Return the [x, y] coordinate for the center point of the cell that contains the specified text.  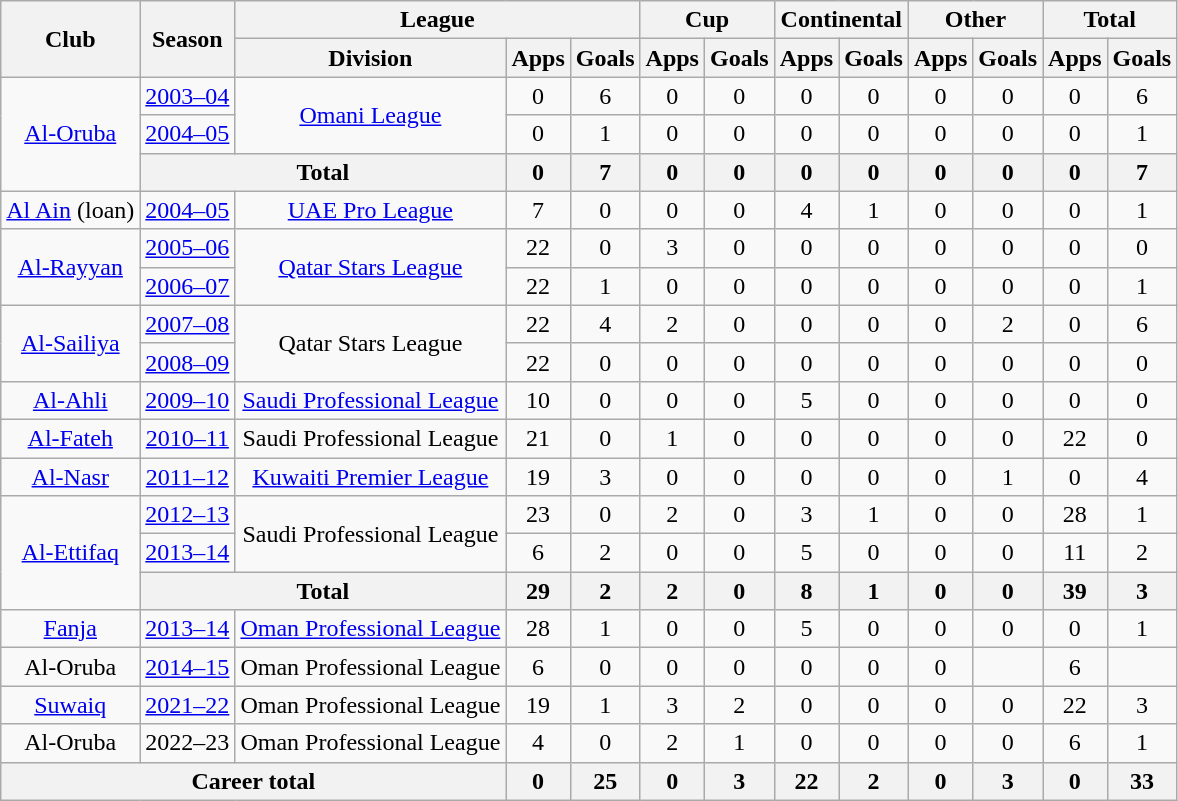
Al-Fateh [70, 438]
10 [538, 400]
2022–23 [188, 743]
Fanja [70, 629]
2007–08 [188, 324]
Other [975, 20]
33 [1142, 781]
2011–12 [188, 477]
Season [188, 39]
Al-Rayyan [70, 267]
8 [806, 591]
21 [538, 438]
2012–13 [188, 515]
League [438, 20]
25 [605, 781]
Al-Sailiya [70, 343]
2005–06 [188, 248]
Al-Ahli [70, 400]
Club [70, 39]
2021–22 [188, 705]
2008–09 [188, 362]
39 [1075, 591]
11 [1075, 553]
Al-Ettifaq [70, 553]
2014–15 [188, 667]
Continental [841, 20]
Al Ain (loan) [70, 210]
Al-Nasr [70, 477]
Division [370, 58]
Kuwaiti Premier League [370, 477]
2003–04 [188, 96]
2009–10 [188, 400]
Career total [254, 781]
2006–07 [188, 286]
Cup [707, 20]
UAE Pro League [370, 210]
Suwaiq [70, 705]
2010–11 [188, 438]
23 [538, 515]
29 [538, 591]
Omani League [370, 115]
